Identify which cell holds the provided text, then report its [x, y] central coordinate. 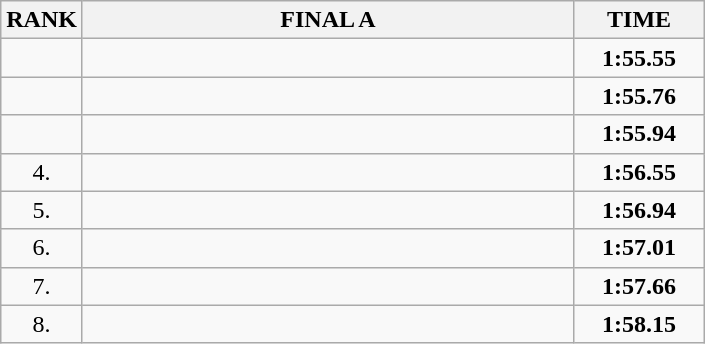
1:57.01 [640, 248]
5. [42, 210]
8. [42, 324]
4. [42, 172]
1:55.94 [640, 134]
RANK [42, 20]
1:57.66 [640, 286]
FINAL A [328, 20]
7. [42, 286]
1:55.55 [640, 58]
1:55.76 [640, 96]
1:56.55 [640, 172]
6. [42, 248]
1:56.94 [640, 210]
TIME [640, 20]
1:58.15 [640, 324]
